For the text-containing cell, return its midpoint in [x, y] coordinate format. 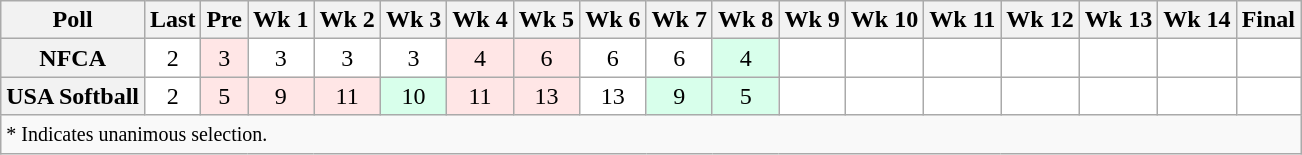
Wk 1 [281, 20]
Wk 13 [1118, 20]
Last [173, 20]
Poll [73, 20]
Wk 10 [884, 20]
Wk 12 [1040, 20]
Wk 6 [613, 20]
USA Softball [73, 96]
Wk 8 [745, 20]
Final [1268, 20]
Pre [224, 20]
Wk 3 [413, 20]
* Indicates unanimous selection. [651, 134]
Wk 11 [962, 20]
Wk 2 [347, 20]
NFCA [73, 58]
Wk 14 [1197, 20]
Wk 7 [679, 20]
Wk 9 [812, 20]
Wk 5 [546, 20]
Wk 4 [480, 20]
10 [413, 96]
